Scan for the cell matching the given text and deliver its (X, Y) coordinate at center. 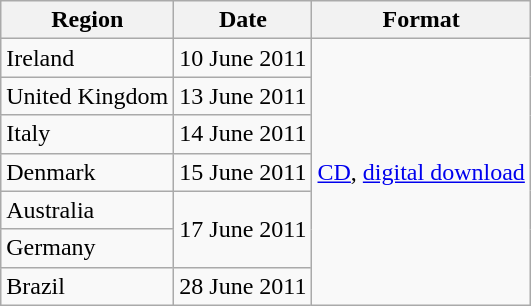
CD, digital download (421, 172)
Australia (88, 210)
14 June 2011 (243, 134)
Region (88, 20)
28 June 2011 (243, 286)
Ireland (88, 58)
15 June 2011 (243, 172)
Italy (88, 134)
Format (421, 20)
10 June 2011 (243, 58)
Denmark (88, 172)
Brazil (88, 286)
United Kingdom (88, 96)
13 June 2011 (243, 96)
Date (243, 20)
Germany (88, 248)
17 June 2011 (243, 229)
